Determine the (X, Y) coordinate at the center of the cell enclosing the given text.  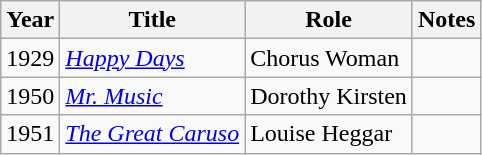
The Great Caruso (152, 134)
Year (30, 20)
Louise Heggar (329, 134)
Notes (446, 20)
Dorothy Kirsten (329, 96)
1951 (30, 134)
Title (152, 20)
Mr. Music (152, 96)
1950 (30, 96)
Role (329, 20)
Happy Days (152, 58)
Chorus Woman (329, 58)
1929 (30, 58)
